Identify which cell holds the provided text, then report its [x, y] central coordinate. 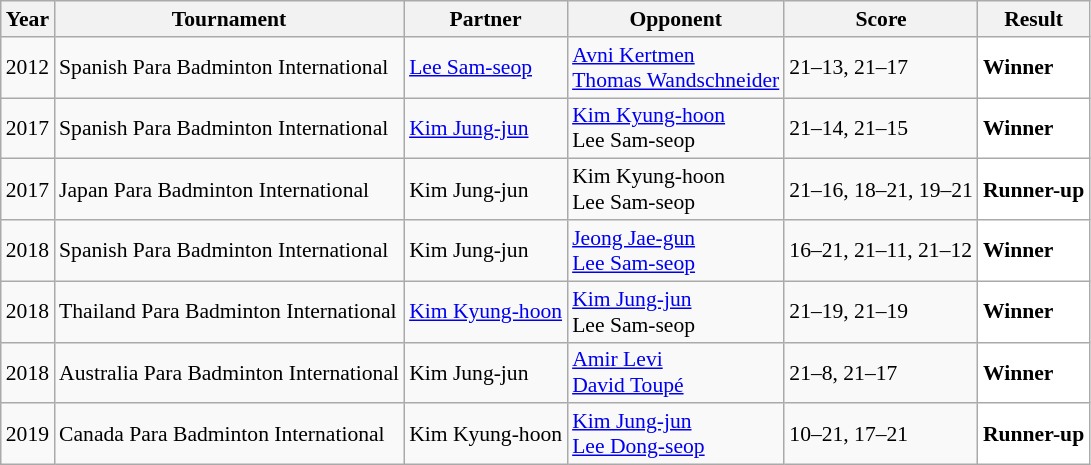
Tournament [229, 19]
Partner [486, 19]
Jeong Jae-gun Lee Sam-seop [676, 250]
Opponent [676, 19]
21–19, 21–19 [881, 312]
16–21, 21–11, 21–12 [881, 250]
Canada Para Badminton International [229, 434]
21–14, 21–15 [881, 128]
21–13, 21–17 [881, 68]
Australia Para Badminton International [229, 372]
Score [881, 19]
21–16, 18–21, 19–21 [881, 190]
Japan Para Badminton International [229, 190]
Kim Jung-jun Lee Dong-seop [676, 434]
10–21, 17–21 [881, 434]
Lee Sam-seop [486, 68]
Avni Kertmen Thomas Wandschneider [676, 68]
Year [28, 19]
Thailand Para Badminton International [229, 312]
Kim Jung-jun Lee Sam-seop [676, 312]
2019 [28, 434]
Amir Levi David Toupé [676, 372]
2012 [28, 68]
21–8, 21–17 [881, 372]
Result [1034, 19]
